Search for the cell housing the specified text and yield its [x, y] center coordinate. 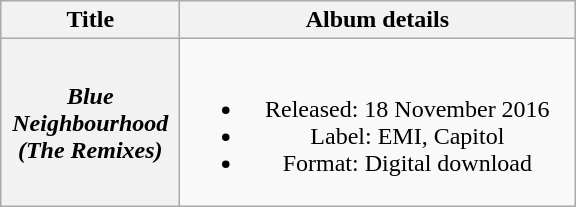
Title [90, 20]
Album details [378, 20]
Released: 18 November 2016Label: EMI, CapitolFormat: Digital download [378, 122]
Blue Neighbourhood (The Remixes) [90, 122]
